For the text-containing cell, return its midpoint in [X, Y] coordinate format. 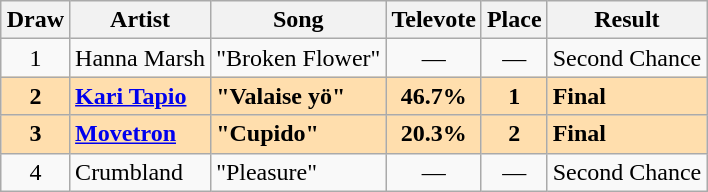
"Pleasure" [298, 172]
Artist [140, 20]
Hanna Marsh [140, 58]
"Cupido" [298, 134]
Televote [434, 20]
Place [514, 20]
Kari Tapio [140, 96]
Song [298, 20]
4 [35, 172]
Result [627, 20]
Draw [35, 20]
Crumbland [140, 172]
3 [35, 134]
Movetron [140, 134]
"Valaise yö" [298, 96]
"Broken Flower" [298, 58]
46.7% [434, 96]
20.3% [434, 134]
